Detect which cell encompasses the target text, then output its (X, Y) center coordinate. 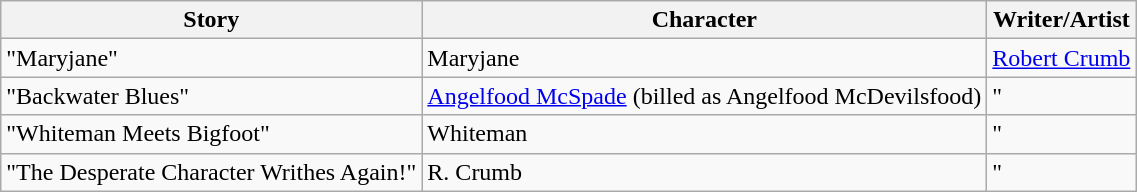
Angelfood McSpade (billed as Angelfood McDevilsfood) (704, 96)
"The Desperate Character Writhes Again!" (212, 172)
Whiteman (704, 134)
Robert Crumb (1062, 58)
"Whiteman Meets Bigfoot" (212, 134)
Story (212, 20)
Maryjane (704, 58)
Writer/Artist (1062, 20)
Character (704, 20)
R. Crumb (704, 172)
"Maryjane" (212, 58)
"Backwater Blues" (212, 96)
